Output the (x, y) coordinate of the center of the cell containing the given text.  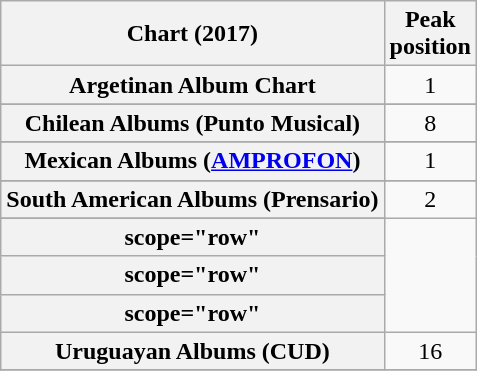
Mexican Albums (AMPROFON) (192, 161)
Argetinan Album Chart (192, 85)
8 (430, 123)
South American Albums (Prensario) (192, 199)
2 (430, 199)
16 (430, 351)
Peak position (430, 34)
Chart (2017) (192, 34)
Uruguayan Albums (CUD) (192, 351)
Chilean Albums (Punto Musical) (192, 123)
